Find where the given text appears and provide that cell's center as (X, Y) coordinate. 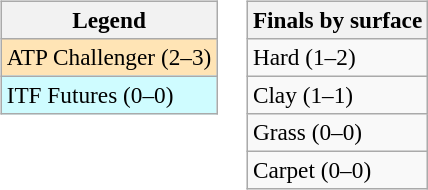
Finals by surface (337, 20)
Hard (1–2) (337, 57)
Carpet (0–0) (337, 171)
Legend (108, 20)
ITF Futures (0–0) (108, 95)
Grass (0–0) (337, 133)
ATP Challenger (2–3) (108, 57)
Clay (1–1) (337, 95)
